Identify which cell holds the provided text, then report its (X, Y) central coordinate. 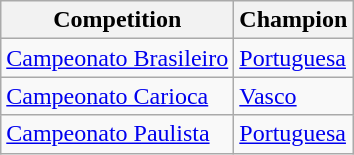
Campeonato Brasileiro (118, 58)
Vasco (294, 96)
Competition (118, 20)
Campeonato Carioca (118, 96)
Champion (294, 20)
Campeonato Paulista (118, 134)
